Identify which cell holds the provided text, then report its [X, Y] central coordinate. 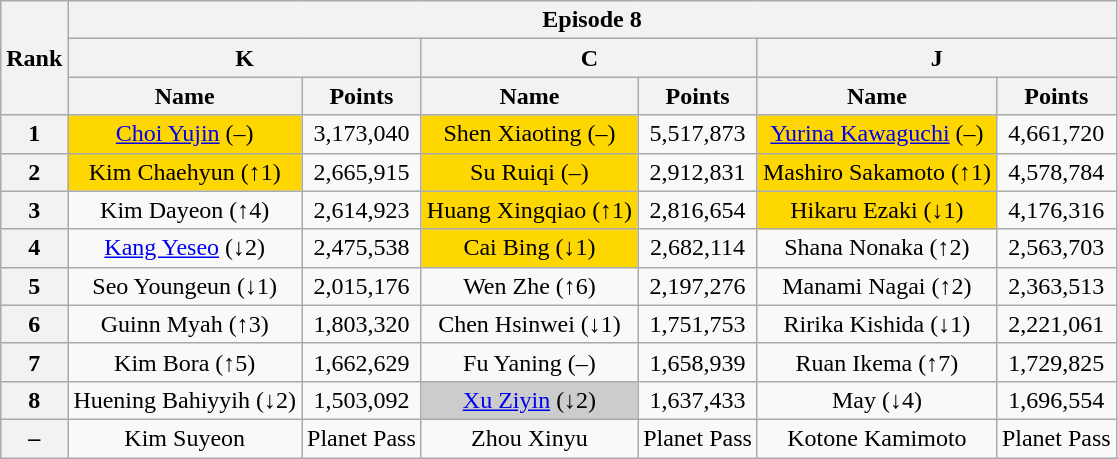
1,658,939 [698, 362]
8 [34, 400]
Huening Bahiyyih (↓2) [185, 400]
5 [34, 286]
4 [34, 248]
3,173,040 [362, 134]
2,665,915 [362, 172]
6 [34, 324]
Shana Nonaka (↑2) [876, 248]
Cai Bing (↓1) [529, 248]
Kotone Kamimoto [876, 438]
2,682,114 [698, 248]
1,803,320 [362, 324]
May (↓4) [876, 400]
Yurina Kawaguchi (–) [876, 134]
Manami Nagai (↑2) [876, 286]
Hikaru Ezaki (↓1) [876, 210]
Episode 8 [592, 20]
4,578,784 [1056, 172]
Kim Suyeon [185, 438]
2 [34, 172]
Fu Yaning (–) [529, 362]
Kim Dayeon (↑4) [185, 210]
Shen Xiaoting (–) [529, 134]
1,696,554 [1056, 400]
J [936, 58]
2,475,538 [362, 248]
Ruan Ikema (↑7) [876, 362]
Zhou Xinyu [529, 438]
2,363,513 [1056, 286]
2,197,276 [698, 286]
Kang Yeseo (↓2) [185, 248]
Rank [34, 58]
5,517,873 [698, 134]
1,503,092 [362, 400]
1,637,433 [698, 400]
2,614,923 [362, 210]
1,662,629 [362, 362]
2,816,654 [698, 210]
1,729,825 [1056, 362]
Choi Yujin (–) [185, 134]
Kim Bora (↑5) [185, 362]
Huang Xingqiao (↑1) [529, 210]
C [589, 58]
2,221,061 [1056, 324]
Kim Chaehyun (↑1) [185, 172]
Xu Ziyin (↓2) [529, 400]
Guinn Myah (↑3) [185, 324]
– [34, 438]
1 [34, 134]
4,176,316 [1056, 210]
2,912,831 [698, 172]
Wen Zhe (↑6) [529, 286]
Su Ruiqi (–) [529, 172]
1,751,753 [698, 324]
Mashiro Sakamoto (↑1) [876, 172]
2,015,176 [362, 286]
3 [34, 210]
Seo Youngeun (↓1) [185, 286]
2,563,703 [1056, 248]
Ririka Kishida (↓1) [876, 324]
Chen Hsinwei (↓1) [529, 324]
4,661,720 [1056, 134]
K [244, 58]
7 [34, 362]
